Identify which cell holds the provided text, then report its [x, y] central coordinate. 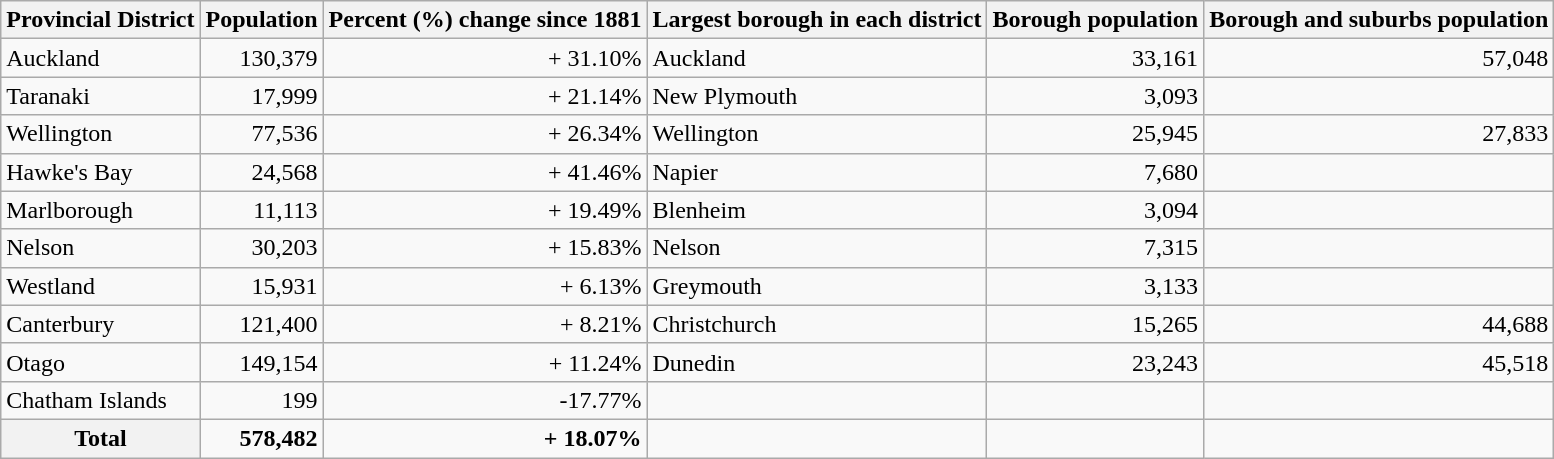
Taranaki [100, 96]
3,094 [1096, 210]
Largest borough in each district [817, 20]
121,400 [262, 324]
Dunedin [817, 362]
+ 21.14% [485, 96]
Total [100, 438]
Percent (%) change since 1881 [485, 20]
Borough and suburbs population [1379, 20]
199 [262, 400]
7,680 [1096, 172]
3,093 [1096, 96]
Canterbury [100, 324]
44,688 [1379, 324]
Hawke's Bay [100, 172]
+ 11.24% [485, 362]
45,518 [1379, 362]
77,536 [262, 134]
7,315 [1096, 248]
23,243 [1096, 362]
15,265 [1096, 324]
Christchurch [817, 324]
Population [262, 20]
27,833 [1379, 134]
30,203 [262, 248]
+ 41.46% [485, 172]
+ 6.13% [485, 286]
Borough population [1096, 20]
Westland [100, 286]
Chatham Islands [100, 400]
New Plymouth [817, 96]
11,113 [262, 210]
Greymouth [817, 286]
17,999 [262, 96]
149,154 [262, 362]
130,379 [262, 58]
57,048 [1379, 58]
+ 26.34% [485, 134]
25,945 [1096, 134]
+ 8.21% [485, 324]
Blenheim [817, 210]
578,482 [262, 438]
+ 31.10% [485, 58]
Provincial District [100, 20]
+ 18.07% [485, 438]
Otago [100, 362]
Napier [817, 172]
-17.77% [485, 400]
24,568 [262, 172]
3,133 [1096, 286]
+ 19.49% [485, 210]
15,931 [262, 286]
Marlborough [100, 210]
+ 15.83% [485, 248]
33,161 [1096, 58]
